Return (X, Y) of the center of cell containing provided text 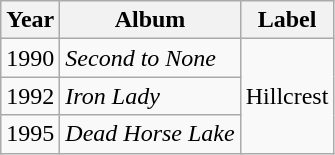
Second to None (150, 58)
1992 (30, 96)
Hillcrest (287, 96)
Iron Lady (150, 96)
1990 (30, 58)
Dead Horse Lake (150, 134)
Album (150, 20)
1995 (30, 134)
Year (30, 20)
Label (287, 20)
